Scan for the cell matching the given text and deliver its [X, Y] coordinate at center. 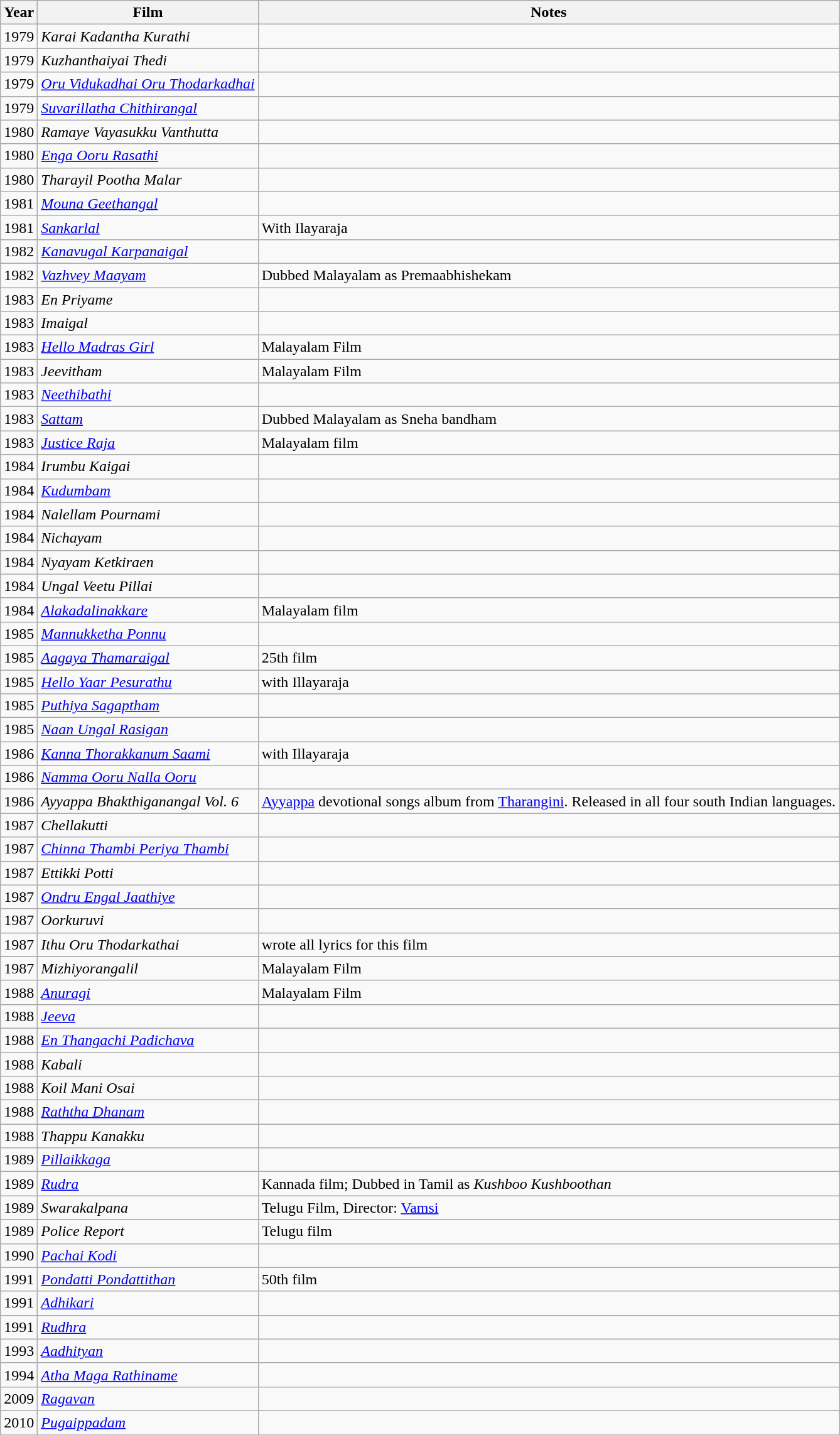
Swarakalpana [148, 1208]
Telugu film [549, 1232]
25th film [549, 658]
Aagaya Thamaraigal [148, 658]
Nichayam [148, 538]
Oorkuruvi [148, 921]
Ithu Oru Thodarkathai [148, 945]
2010 [19, 1422]
Ettikki Potti [148, 873]
Sattam [148, 419]
Police Report [148, 1232]
Ondru Engal Jaathiye [148, 897]
Koil Mani Osai [148, 1088]
Justice Raja [148, 443]
Kanavugal Karpanaigal [148, 251]
Sankarlal [148, 227]
Anuragi [148, 992]
Pillaikkaga [148, 1160]
Rudra [148, 1184]
En Thangachi Padichava [148, 1040]
Oru Vidukadhai Oru Thodarkadhai [148, 84]
1994 [19, 1375]
Year [19, 13]
2009 [19, 1399]
Vazhvey Maayam [148, 275]
Dubbed Malayalam as Premaabhishekam [549, 275]
Pugaippadam [148, 1422]
Kannada film; Dubbed in Tamil as Kushboo Kushboothan [549, 1184]
Chinna Thambi Periya Thambi [148, 849]
Adhikari [148, 1303]
Karai Kadantha Kurathi [148, 36]
Chellakutti [148, 825]
Kanna Thorakkanum Saami [148, 754]
Mannukketha Ponnu [148, 634]
1993 [19, 1351]
Hello Yaar Pesurathu [148, 681]
With Ilayaraja [549, 227]
Namma Ooru Nalla Ooru [148, 777]
Rudhra [148, 1327]
Raththa Dhanam [148, 1112]
Imaigal [148, 323]
Alakadalinakkare [148, 610]
Nalellam Pournami [148, 514]
Pondatti Pondattithan [148, 1279]
Enga Ooru Rasathi [148, 156]
Ragavan [148, 1399]
Irumbu Kaigai [148, 467]
Pachai Kodi [148, 1255]
wrote all lyrics for this film [549, 945]
Puthiya Sagaptham [148, 706]
Film [148, 13]
50th film [549, 1279]
Telugu Film, Director: Vamsi [549, 1208]
Neethibathi [148, 395]
Dubbed Malayalam as Sneha bandham [549, 419]
Aadhityan [148, 1351]
Mouna Geethangal [148, 203]
Notes [549, 13]
En Priyame [148, 300]
Kudumbam [148, 490]
Ramaye Vayasukku Vanthutta [148, 132]
Kabali [148, 1064]
Jeeva [148, 1016]
Thappu Kanakku [148, 1136]
Hello Madras Girl [148, 347]
Nyayam Ketkiraen [148, 562]
Atha Maga Rathiname [148, 1375]
1990 [19, 1255]
Suvarillatha Chithirangal [148, 108]
Kuzhanthaiyai Thedi [148, 60]
Ayyappa devotional songs album from Tharangini. Released in all four south Indian languages. [549, 801]
Tharayil Pootha Malar [148, 180]
Ayyappa Bhakthiganangal Vol. 6 [148, 801]
Jeevitham [148, 371]
Mizhiyorangalil [148, 968]
Ungal Veetu Pillai [148, 586]
Naan Ungal Rasigan [148, 730]
